Locate the cell with the specified text and output its [X, Y] center coordinate. 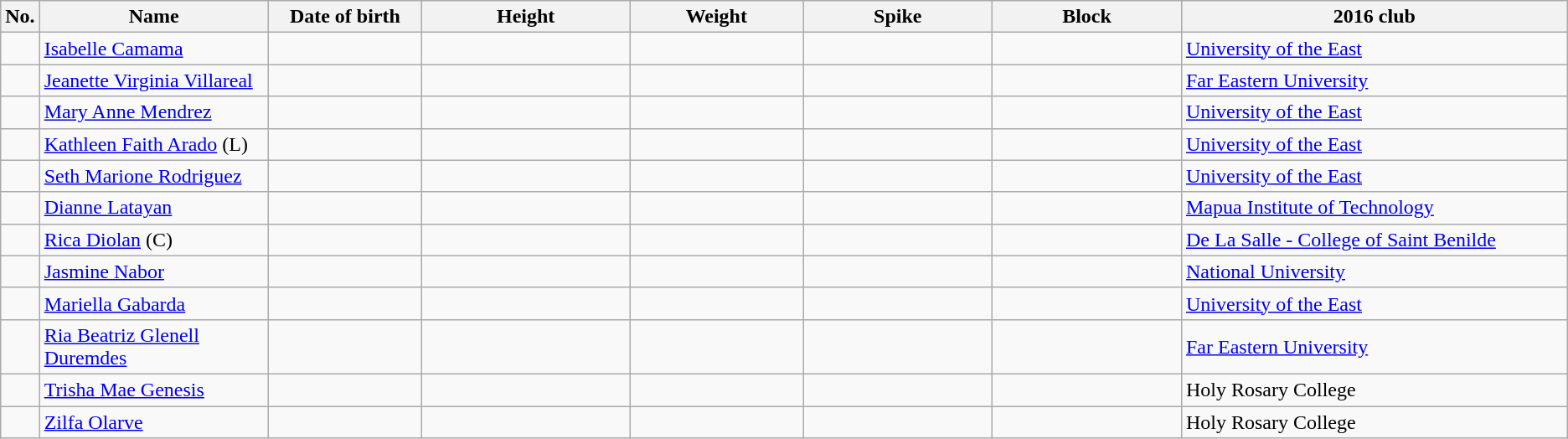
National University [1374, 271]
Seth Marione Rodriguez [154, 176]
2016 club [1374, 17]
Jasmine Nabor [154, 271]
Mariella Gabarda [154, 303]
Mary Anne Mendrez [154, 112]
Height [526, 17]
Ria Beatriz Glenell Duremdes [154, 347]
Rica Diolan (C) [154, 240]
Block [1087, 17]
Date of birth [345, 17]
Zilfa Olarve [154, 421]
Name [154, 17]
Isabelle Camama [154, 49]
Spike [898, 17]
De La Salle - College of Saint Benilde [1374, 240]
No. [20, 17]
Mapua Institute of Technology [1374, 208]
Weight [717, 17]
Jeanette Virginia Villareal [154, 80]
Trisha Mae Genesis [154, 390]
Kathleen Faith Arado (L) [154, 144]
Dianne Latayan [154, 208]
